Pinpoint the cell where the given text exists, returning its [x, y] midpoint coordinate. 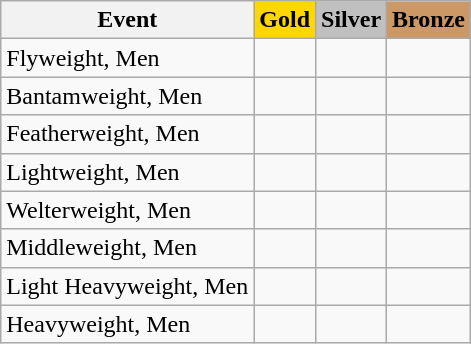
Bantamweight, Men [128, 96]
Heavyweight, Men [128, 324]
Silver [352, 20]
Featherweight, Men [128, 134]
Lightweight, Men [128, 172]
Bronze [429, 20]
Middleweight, Men [128, 248]
Light Heavyweight, Men [128, 286]
Event [128, 20]
Gold [285, 20]
Flyweight, Men [128, 58]
Welterweight, Men [128, 210]
